Capture the cell that displays the provided text and extract its [X, Y] central coordinate. 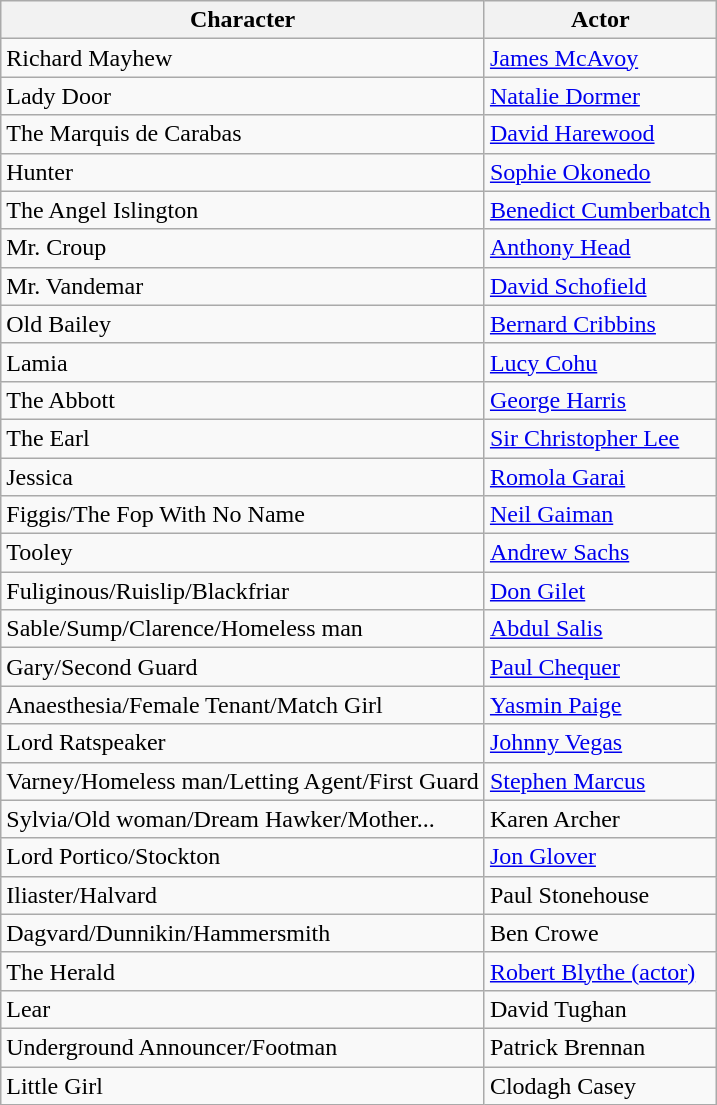
Lucy Cohu [600, 362]
Richard Mayhew [243, 58]
The Marquis de Carabas [243, 134]
Jessica [243, 477]
George Harris [600, 400]
Andrew Sachs [600, 553]
Johnny Vegas [600, 743]
Gary/Second Guard [243, 667]
The Herald [243, 971]
Mr. Vandemar [243, 286]
Lord Ratspeaker [243, 743]
Old Bailey [243, 324]
Hunter [243, 172]
Sylvia/Old woman/Dream Hawker/Mother... [243, 819]
Ben Crowe [600, 933]
Patrick Brennan [600, 1047]
Neil Gaiman [600, 515]
Character [243, 20]
Lord Portico/Stockton [243, 857]
Abdul Salis [600, 629]
Anaesthesia/Female Tenant/Match Girl [243, 705]
Dagvard/Dunnikin/Hammersmith [243, 933]
Fuliginous/Ruislip/Blackfriar [243, 591]
David Schofield [600, 286]
Bernard Cribbins [600, 324]
Paul Chequer [600, 667]
Jon Glover [600, 857]
Benedict Cumberbatch [600, 210]
Paul Stonehouse [600, 895]
David Harewood [600, 134]
Clodagh Casey [600, 1085]
Figgis/The Fop With No Name [243, 515]
Lamia [243, 362]
Robert Blythe (actor) [600, 971]
Mr. Croup [243, 248]
Don Gilet [600, 591]
James McAvoy [600, 58]
Lady Door [243, 96]
Natalie Dormer [600, 96]
Anthony Head [600, 248]
Lear [243, 1009]
Yasmin Paige [600, 705]
Iliaster/Halvard [243, 895]
Karen Archer [600, 819]
Actor [600, 20]
Sophie Okonedo [600, 172]
Tooley [243, 553]
Varney/Homeless man/Letting Agent/First Guard [243, 781]
Romola Garai [600, 477]
Sir Christopher Lee [600, 438]
The Earl [243, 438]
The Angel Islington [243, 210]
Stephen Marcus [600, 781]
David Tughan [600, 1009]
Sable/Sump/Clarence/Homeless man [243, 629]
Little Girl [243, 1085]
The Abbott [243, 400]
Underground Announcer/Footman [243, 1047]
